Detect which cell encompasses the target text, then output its (x, y) center coordinate. 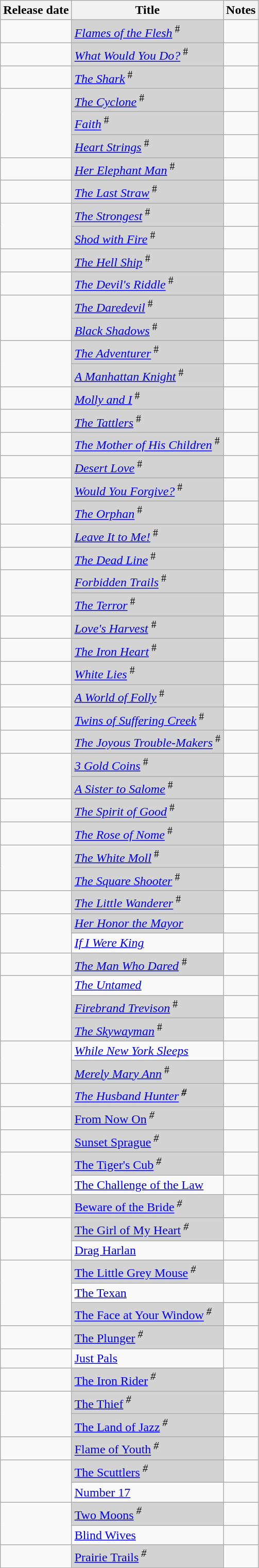
Heart Strings # (147, 146)
The Cyclone # (147, 100)
The Face at Your Window # (147, 1314)
The Spirit of Good # (147, 810)
Two Moons # (147, 1514)
The Joyous Trouble-Makers # (147, 742)
The Mother of His Children # (147, 444)
The Terror # (147, 605)
The Girl of My Heart # (147, 1229)
Title (147, 10)
The Tattlers # (147, 421)
Desert Love # (147, 467)
The Iron Heart # (147, 650)
Flame of Youth # (147, 1448)
Leave It to Me! # (147, 536)
Flames of the Flesh # (147, 32)
Firebrand Trevison # (147, 1007)
The Husband Hunter # (147, 1095)
What Would You Do? # (147, 55)
The Texan (147, 1293)
3 Gold Coins # (147, 765)
The Daredevil # (147, 307)
Molly and I # (147, 398)
The Plunger # (147, 1337)
A Sister to Salome # (147, 788)
The Iron Rider # (147, 1379)
Her Honor the Mayor (147, 923)
Sunset Sprague # (147, 1141)
The White Moll # (147, 857)
The Challenge of the Law (147, 1185)
Drag Harlan (147, 1250)
The Last Straw # (147, 192)
The Scuttlers # (147, 1471)
White Lies # (147, 673)
Merely Mary Ann # (147, 1072)
Shod with Fire # (147, 238)
From Now On # (147, 1118)
The Untamed (147, 985)
The Land of Jazz # (147, 1426)
Love's Harvest # (147, 627)
Twins of Suffering Creek # (147, 719)
A Manhattan Knight # (147, 375)
The Devil's Riddle # (147, 284)
Her Elephant Man # (147, 169)
The Little Grey Mouse # (147, 1271)
Number 17 (147, 1492)
The Little Wanderer # (147, 902)
The Strongest # (147, 215)
Release date (36, 10)
Would You Forgive? # (147, 490)
Prairie Trails # (147, 1556)
A World of Folly # (147, 696)
If I Were King (147, 943)
Black Shadows # (147, 329)
The Orphan # (147, 512)
The Man Who Dared # (147, 965)
Forbidden Trails # (147, 581)
Notes (241, 10)
While New York Sleeps (147, 1051)
The Thief # (147, 1403)
The Hell Ship # (147, 260)
Blind Wives (147, 1535)
The Dead Line # (147, 558)
The Tiger's Cub # (147, 1164)
Just Pals (147, 1358)
The Rose of Nome # (147, 833)
The Adventurer # (147, 353)
The Square Shooter # (147, 879)
Faith # (147, 123)
Beware of the Bride # (147, 1206)
The Skywayman # (147, 1030)
The Shark # (147, 77)
